For the text-containing cell, return its midpoint in [x, y] coordinate format. 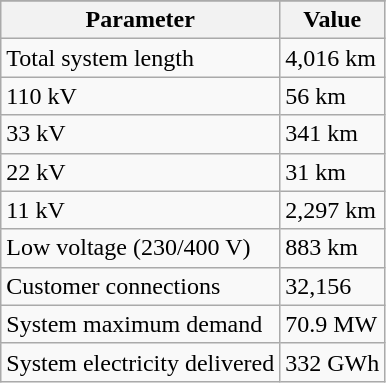
System electricity delivered [140, 362]
11 kV [140, 210]
883 km [332, 248]
22 kV [140, 172]
56 km [332, 96]
Low voltage (230/400 V) [140, 248]
341 km [332, 134]
2,297 km [332, 210]
System maximum demand [140, 324]
31 km [332, 172]
70.9 MW [332, 324]
Customer connections [140, 286]
Value [332, 20]
Total system length [140, 58]
Parameter [140, 20]
4,016 km [332, 58]
110 kV [140, 96]
32,156 [332, 286]
332 GWh [332, 362]
33 kV [140, 134]
